Search for the cell housing the specified text and yield its [X, Y] center coordinate. 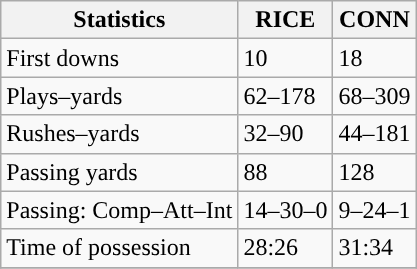
62–178 [286, 96]
14–30–0 [286, 210]
28:26 [286, 248]
128 [374, 172]
First downs [120, 58]
Statistics [120, 20]
CONN [374, 20]
18 [374, 58]
88 [286, 172]
44–181 [374, 134]
9–24–1 [374, 210]
Passing: Comp–Att–Int [120, 210]
Passing yards [120, 172]
68–309 [374, 96]
Rushes–yards [120, 134]
31:34 [374, 248]
Time of possession [120, 248]
Plays–yards [120, 96]
10 [286, 58]
RICE [286, 20]
32–90 [286, 134]
